Find where the given text appears and provide that cell's center as [X, Y] coordinate. 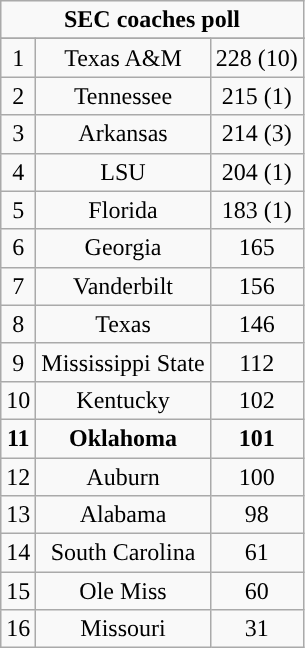
15 [18, 591]
14 [18, 553]
Florida [123, 210]
100 [256, 477]
228 (10) [256, 58]
Arkansas [123, 134]
2 [18, 96]
61 [256, 553]
101 [256, 438]
3 [18, 134]
98 [256, 515]
South Carolina [123, 553]
13 [18, 515]
Mississippi State [123, 362]
1 [18, 58]
102 [256, 400]
SEC coaches poll [152, 20]
16 [18, 629]
Oklahoma [123, 438]
9 [18, 362]
214 (3) [256, 134]
11 [18, 438]
204 (1) [256, 172]
Texas [123, 324]
183 (1) [256, 210]
12 [18, 477]
165 [256, 248]
10 [18, 400]
146 [256, 324]
Auburn [123, 477]
Ole Miss [123, 591]
112 [256, 362]
215 (1) [256, 96]
8 [18, 324]
60 [256, 591]
Alabama [123, 515]
Missouri [123, 629]
31 [256, 629]
4 [18, 172]
Vanderbilt [123, 286]
Georgia [123, 248]
5 [18, 210]
156 [256, 286]
Tennessee [123, 96]
7 [18, 286]
LSU [123, 172]
Kentucky [123, 400]
6 [18, 248]
Texas A&M [123, 58]
